Pinpoint the cell where the given text exists, returning its (X, Y) midpoint coordinate. 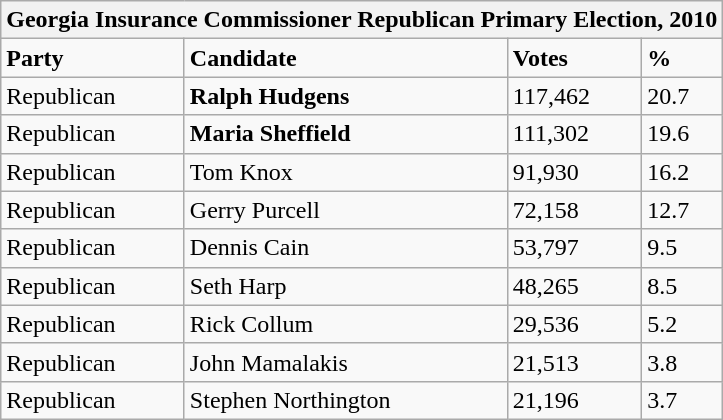
Maria Sheffield (346, 134)
% (682, 58)
21,196 (574, 400)
29,536 (574, 324)
19.6 (682, 134)
Rick Collum (346, 324)
Ralph Hudgens (346, 96)
111,302 (574, 134)
117,462 (574, 96)
Party (93, 58)
20.7 (682, 96)
53,797 (574, 248)
3.8 (682, 362)
21,513 (574, 362)
72,158 (574, 210)
John Mamalakis (346, 362)
48,265 (574, 286)
91,930 (574, 172)
16.2 (682, 172)
Dennis Cain (346, 248)
Stephen Northington (346, 400)
9.5 (682, 248)
Candidate (346, 58)
Georgia Insurance Commissioner Republican Primary Election, 2010 (362, 20)
Gerry Purcell (346, 210)
Tom Knox (346, 172)
5.2 (682, 324)
3.7 (682, 400)
12.7 (682, 210)
Votes (574, 58)
Seth Harp (346, 286)
8.5 (682, 286)
